Output the (x, y) coordinate of the center of the cell containing the given text.  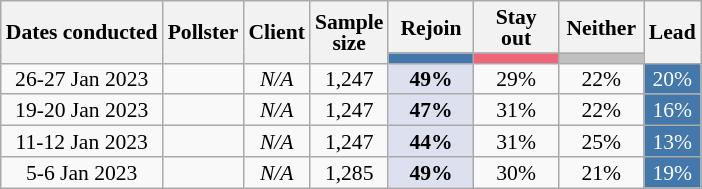
1,285 (349, 172)
Stay out (516, 27)
5-6 Jan 2023 (82, 172)
Client (276, 32)
25% (602, 142)
Pollster (204, 32)
44% (430, 142)
16% (672, 110)
11-12 Jan 2023 (82, 142)
47% (430, 110)
29% (516, 78)
13% (672, 142)
19-20 Jan 2023 (82, 110)
30% (516, 172)
Neither (602, 27)
Samplesize (349, 32)
19% (672, 172)
Rejoin (430, 27)
Lead (672, 32)
21% (602, 172)
26-27 Jan 2023 (82, 78)
20% (672, 78)
Dates conducted (82, 32)
